Output the [X, Y] coordinate of the center of the cell containing the given text.  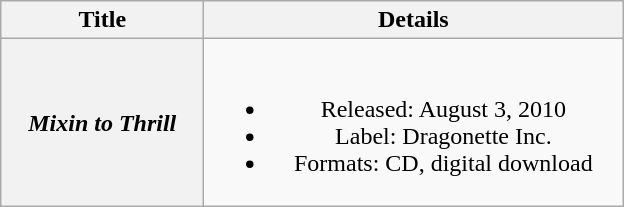
Mixin to Thrill [102, 122]
Title [102, 20]
Released: August 3, 2010Label: Dragonette Inc.Formats: CD, digital download [414, 122]
Details [414, 20]
